Determine the [X, Y] coordinate at the center of the cell enclosing the given text.  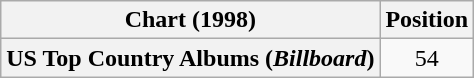
Chart (1998) [190, 20]
US Top Country Albums (Billboard) [190, 58]
Position [427, 20]
54 [427, 58]
